Detect which cell encompasses the target text, then output its [X, Y] center coordinate. 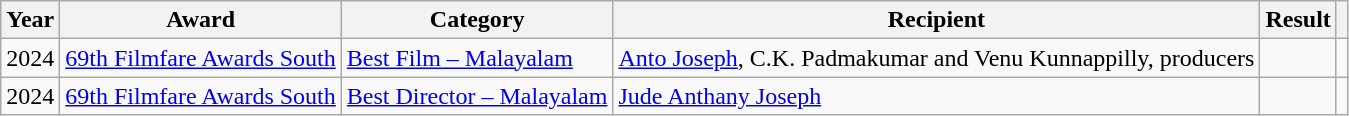
Anto Joseph, C.K. Padmakumar and Venu Kunnappilly, producers [936, 58]
Best Film – Malayalam [477, 58]
Result [1298, 20]
Category [477, 20]
Best Director – Malayalam [477, 96]
Award [201, 20]
Recipient [936, 20]
Year [30, 20]
Jude Anthany Joseph [936, 96]
